Return [x, y] of the center of cell containing provided text 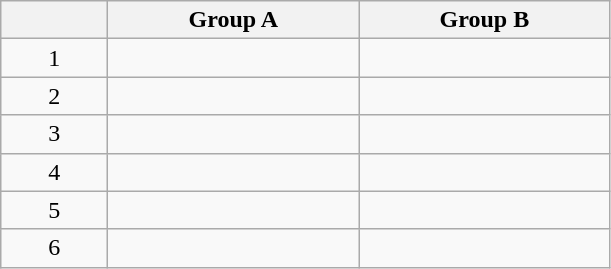
6 [54, 248]
2 [54, 96]
4 [54, 172]
3 [54, 134]
Group A [234, 20]
5 [54, 210]
Group B [484, 20]
1 [54, 58]
